From the cell containing the given text, extract its center point as (X, Y) coordinate. 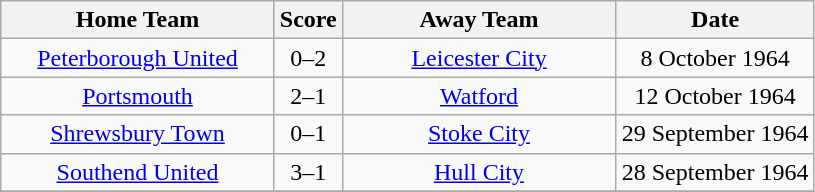
Hull City (479, 172)
0–1 (308, 134)
12 October 1964 (716, 96)
Date (716, 20)
Away Team (479, 20)
Shrewsbury Town (138, 134)
3–1 (308, 172)
Portsmouth (138, 96)
8 October 1964 (716, 58)
Stoke City (479, 134)
Watford (479, 96)
Leicester City (479, 58)
0–2 (308, 58)
Home Team (138, 20)
2–1 (308, 96)
28 September 1964 (716, 172)
Peterborough United (138, 58)
29 September 1964 (716, 134)
Southend United (138, 172)
Score (308, 20)
